Pinpoint the cell where the given text exists, returning its [X, Y] midpoint coordinate. 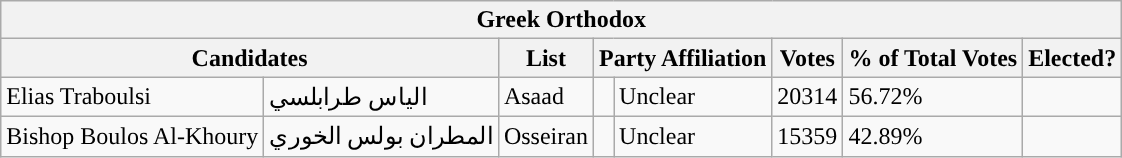
Elias Traboulsi [132, 97]
15359 [808, 136]
42.89% [933, 136]
List [546, 58]
Elected? [1072, 58]
المطران بولس الخوري [382, 136]
Greek Orthodox [562, 20]
Bishop Boulos Al-Khoury [132, 136]
56.72% [933, 97]
% of Total Votes [933, 58]
الياس طرابلسي [382, 97]
Asaad [546, 97]
Candidates [250, 58]
Osseiran [546, 136]
Party Affiliation [682, 58]
Votes [808, 58]
20314 [808, 97]
